From the cell containing the given text, extract its center point as [x, y] coordinate. 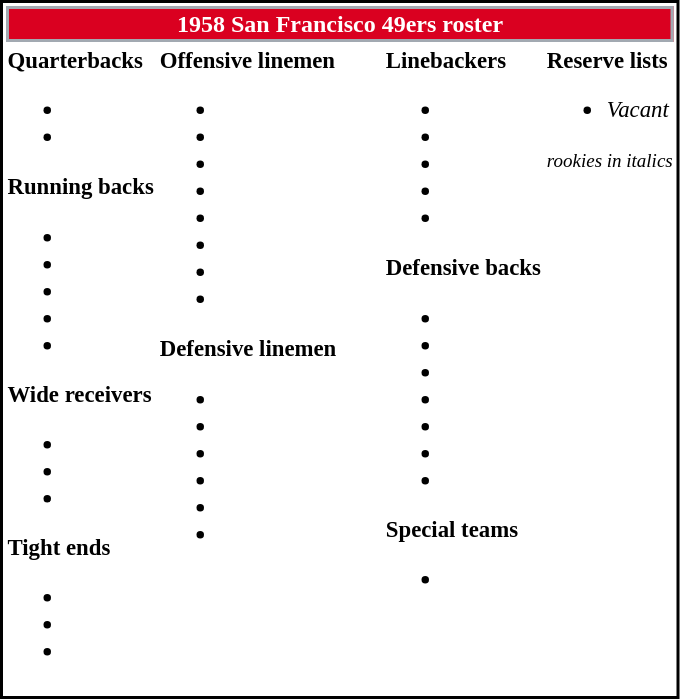
QuarterbacksRunning backsWide receiversTight ends [80, 367]
Reserve listsVacantrookies in italics [610, 367]
Offensive linemenDefensive linemen [248, 367]
1958 San Francisco 49ers roster [340, 24]
LinebackersDefensive backsSpecial teams [463, 367]
